Find where the given text appears and provide that cell's center as (x, y) coordinate. 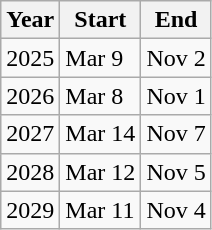
Nov 4 (176, 210)
Nov 1 (176, 96)
Mar 8 (100, 96)
Mar 9 (100, 58)
Year (30, 20)
2028 (30, 172)
Start (100, 20)
2029 (30, 210)
Nov 7 (176, 134)
Nov 5 (176, 172)
2025 (30, 58)
2026 (30, 96)
Mar 11 (100, 210)
End (176, 20)
2027 (30, 134)
Nov 2 (176, 58)
Mar 12 (100, 172)
Mar 14 (100, 134)
